For the text-containing cell, return its midpoint in [x, y] coordinate format. 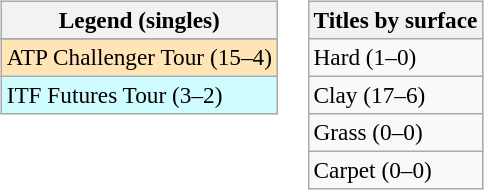
ATP Challenger Tour (15–4) [139, 57]
Carpet (0–0) [396, 171]
Titles by surface [396, 20]
ITF Futures Tour (3–2) [139, 95]
Legend (singles) [139, 20]
Grass (0–0) [396, 133]
Hard (1–0) [396, 57]
Clay (17–6) [396, 95]
